Return (X, Y) of the center of cell containing provided text 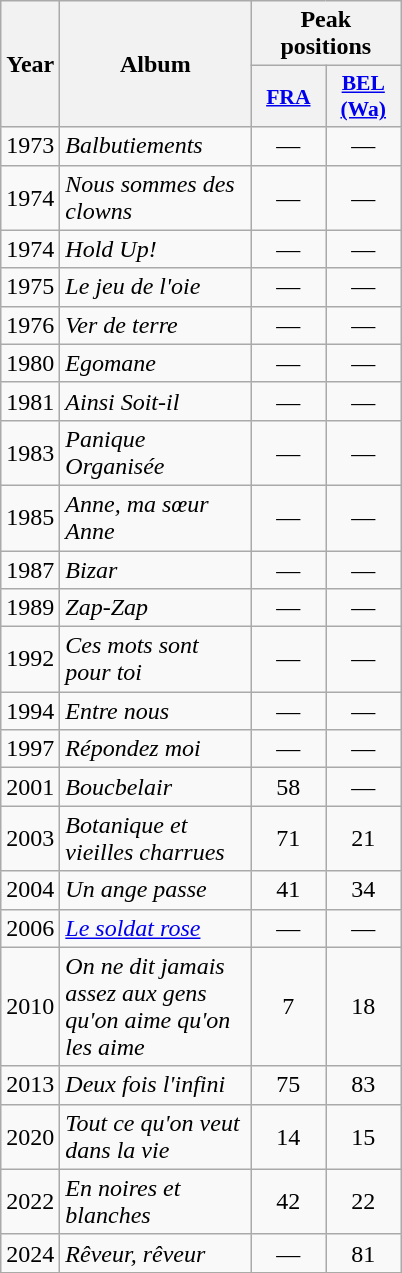
1983 (30, 452)
2013 (30, 1085)
1987 (30, 569)
Balbutiements (156, 146)
Boucbelair (156, 787)
1973 (30, 146)
Peak positions (326, 34)
Rêveur, rêveur (156, 1253)
2001 (30, 787)
1994 (30, 711)
Tout ce qu'on veut dans la vie (156, 1136)
1985 (30, 518)
1981 (30, 401)
Entre nous (156, 711)
Panique Organisée (156, 452)
75 (288, 1085)
14 (288, 1136)
1975 (30, 287)
Year (30, 64)
BEL(Wa) (364, 96)
2020 (30, 1136)
Deux fois l'infini (156, 1085)
2003 (30, 838)
15 (364, 1136)
Ver de terre (156, 325)
On ne dit jamais assez aux gens qu'on aime qu'on les aime (156, 1006)
58 (288, 787)
42 (288, 1202)
En noires et blanches (156, 1202)
Zap-Zap (156, 608)
FRA (288, 96)
1976 (30, 325)
71 (288, 838)
83 (364, 1085)
34 (364, 890)
Botanique et vieilles charrues (156, 838)
1992 (30, 660)
2024 (30, 1253)
Bizar (156, 569)
22 (364, 1202)
Un ange passe (156, 890)
Le soldat rose (156, 928)
41 (288, 890)
21 (364, 838)
2022 (30, 1202)
Ainsi Soit-il (156, 401)
1997 (30, 749)
Hold Up! (156, 249)
1989 (30, 608)
Anne, ma sœur Anne (156, 518)
2010 (30, 1006)
2006 (30, 928)
Egomane (156, 363)
Nous sommes des clowns (156, 198)
18 (364, 1006)
Ces mots sont pour toi (156, 660)
1980 (30, 363)
Album (156, 64)
81 (364, 1253)
Répondez moi (156, 749)
7 (288, 1006)
2004 (30, 890)
Le jeu de l'oie (156, 287)
